Locate the cell with the specified text and output its [X, Y] center coordinate. 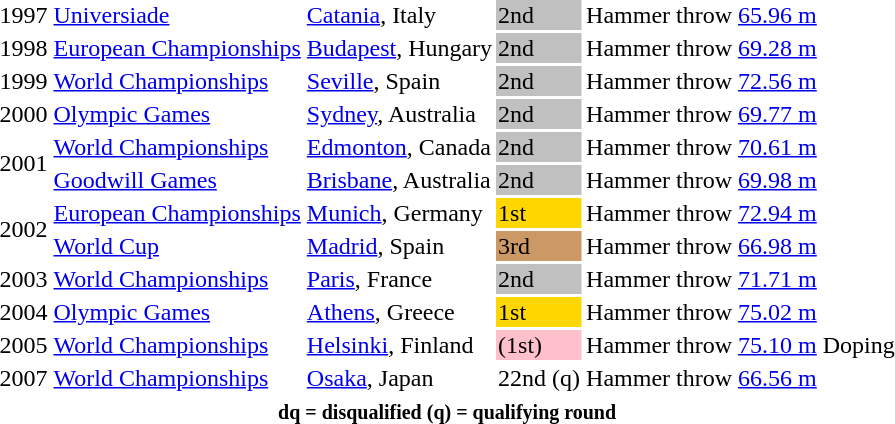
Paris, France [399, 279]
Madrid, Spain [399, 246]
72.94 m [778, 213]
Brisbane, Australia [399, 180]
Seville, Spain [399, 81]
Catania, Italy [399, 15]
Goodwill Games [177, 180]
Munich, Germany [399, 213]
65.96 m [778, 15]
Universiade [177, 15]
Athens, Greece [399, 312]
Helsinki, Finland [399, 345]
Budapest, Hungary [399, 48]
66.98 m [778, 246]
75.02 m [778, 312]
Edmonton, Canada [399, 147]
22nd (q) [540, 378]
3rd [540, 246]
71.71 m [778, 279]
69.98 m [778, 180]
69.77 m [778, 114]
69.28 m [778, 48]
(1st) [540, 345]
72.56 m [778, 81]
70.61 m [778, 147]
Sydney, Australia [399, 114]
75.10 m [778, 345]
Osaka, Japan [399, 378]
World Cup [177, 246]
66.56 m [778, 378]
